Detect which cell encompasses the target text, then output its (x, y) center coordinate. 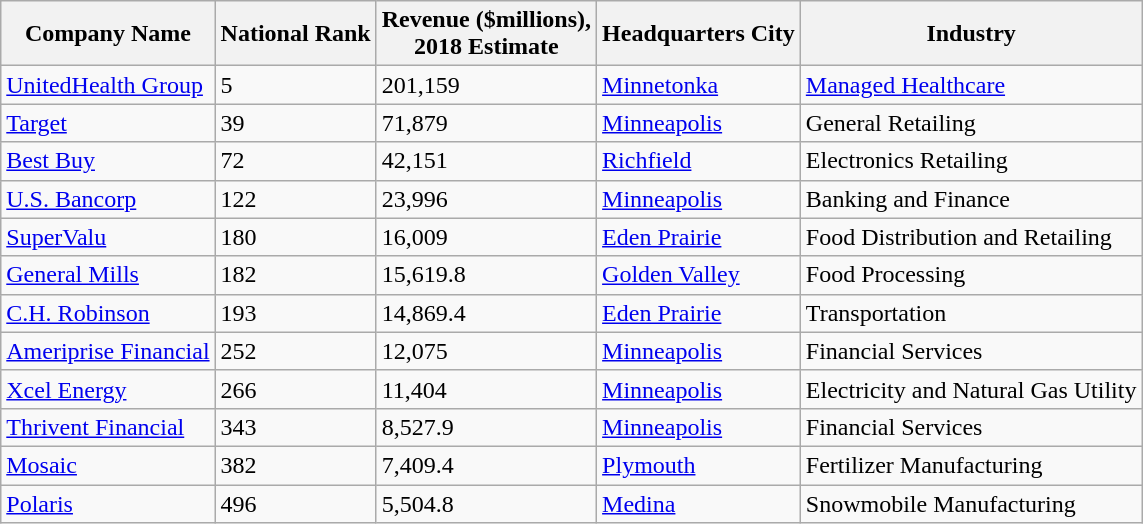
5 (296, 85)
193 (296, 313)
Ameriprise Financial (108, 351)
Food Processing (971, 275)
266 (296, 389)
72 (296, 161)
180 (296, 237)
201,159 (486, 85)
General Retailing (971, 123)
496 (296, 503)
11,404 (486, 389)
Plymouth (699, 465)
Best Buy (108, 161)
122 (296, 199)
14,869.4 (486, 313)
8,527.9 (486, 427)
5,504.8 (486, 503)
Richfield (699, 161)
SuperValu (108, 237)
16,009 (486, 237)
Polaris (108, 503)
182 (296, 275)
General Mills (108, 275)
UnitedHealth Group (108, 85)
Banking and Finance (971, 199)
Revenue ($millions),2018 Estimate (486, 34)
Headquarters City (699, 34)
Mosaic (108, 465)
Industry (971, 34)
39 (296, 123)
Snowmobile Manufacturing (971, 503)
Thrivent Financial (108, 427)
42,151 (486, 161)
12,075 (486, 351)
Medina (699, 503)
71,879 (486, 123)
382 (296, 465)
23,996 (486, 199)
343 (296, 427)
U.S. Bancorp (108, 199)
Fertilizer Manufacturing (971, 465)
Company Name (108, 34)
C.H. Robinson (108, 313)
Electronics Retailing (971, 161)
Golden Valley (699, 275)
Electricity and Natural Gas Utility (971, 389)
Transportation (971, 313)
National Rank (296, 34)
Managed Healthcare (971, 85)
Minnetonka (699, 85)
Food Distribution and Retailing (971, 237)
Target (108, 123)
15,619.8 (486, 275)
Xcel Energy (108, 389)
252 (296, 351)
7,409.4 (486, 465)
